Locate the cell with the specified text and output its (x, y) center coordinate. 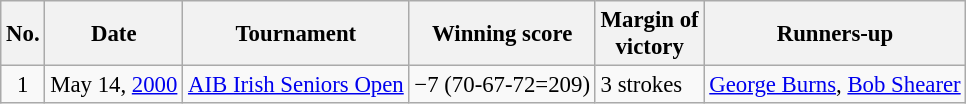
May 14, 2000 (114, 85)
Date (114, 34)
AIB Irish Seniors Open (296, 85)
3 strokes (650, 85)
Margin ofvictory (650, 34)
Tournament (296, 34)
Runners-up (835, 34)
George Burns, Bob Shearer (835, 85)
No. (23, 34)
−7 (70-67-72=209) (502, 85)
1 (23, 85)
Winning score (502, 34)
